Identify which cell holds the provided text, then report its (x, y) central coordinate. 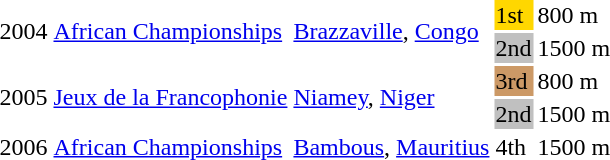
Brazzaville, Congo (392, 32)
Jeux de la Francophonie (170, 98)
3rd (514, 81)
African Championships (170, 32)
Niamey, Niger (392, 98)
1st (514, 15)
